Search for the cell housing the specified text and yield its [X, Y] center coordinate. 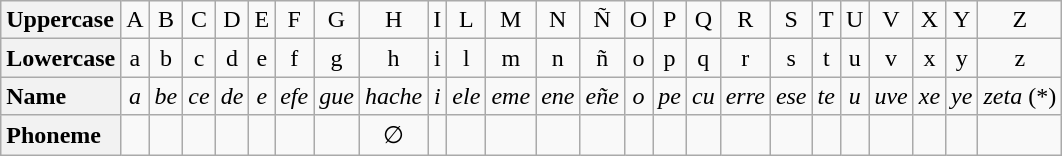
xe [929, 96]
Uppercase [61, 20]
E [262, 20]
G [337, 20]
H [393, 20]
v [891, 58]
V [891, 20]
X [929, 20]
t [826, 58]
de [232, 96]
T [826, 20]
f [294, 58]
zeta (*) [1020, 96]
cu [703, 96]
B [166, 20]
A [135, 20]
r [745, 58]
Name [61, 96]
ñ [602, 58]
P [670, 20]
uve [891, 96]
Z [1020, 20]
Ñ [602, 20]
L [466, 20]
F [294, 20]
C [199, 20]
N [558, 20]
ye [962, 96]
z [1020, 58]
te [826, 96]
b [166, 58]
be [166, 96]
D [232, 20]
y [962, 58]
l [466, 58]
U [854, 20]
gue [337, 96]
ese [791, 96]
M [511, 20]
∅ [393, 135]
x [929, 58]
Lowercase [61, 58]
d [232, 58]
ene [558, 96]
R [745, 20]
q [703, 58]
Y [962, 20]
eñe [602, 96]
m [511, 58]
hache [393, 96]
ele [466, 96]
s [791, 58]
p [670, 58]
Q [703, 20]
eme [511, 96]
efe [294, 96]
h [393, 58]
c [199, 58]
n [558, 58]
I [438, 20]
S [791, 20]
Phoneme [61, 135]
g [337, 58]
erre [745, 96]
O [638, 20]
ce [199, 96]
pe [670, 96]
